Return the [X, Y] coordinate for the center point of the cell that contains the specified text.  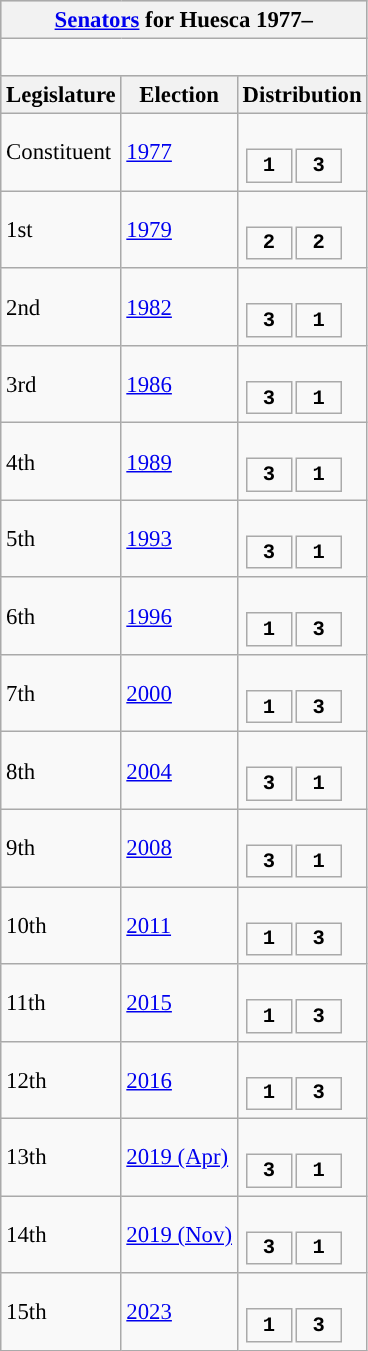
1st [61, 230]
Distribution [302, 95]
4th [61, 462]
1982 [179, 306]
5th [61, 538]
1986 [179, 384]
Constituent [61, 152]
6th [61, 616]
2019 (Apr) [179, 1158]
12th [61, 1080]
15th [61, 1312]
10th [61, 926]
1979 [179, 230]
Election [179, 95]
1977 [179, 152]
Legislature [61, 95]
1993 [179, 538]
14th [61, 1234]
1989 [179, 462]
2004 [179, 770]
2nd [61, 306]
2016 [179, 1080]
2011 [179, 926]
2 2 [302, 230]
3rd [61, 384]
8th [61, 770]
Senators for Huesca 1977– [184, 20]
2000 [179, 694]
2015 [179, 1002]
7th [61, 694]
2008 [179, 848]
1996 [179, 616]
2019 (Nov) [179, 1234]
2023 [179, 1312]
13th [61, 1158]
11th [61, 1002]
9th [61, 848]
